Determine the (x, y) coordinate at the center of the cell enclosing the given text.  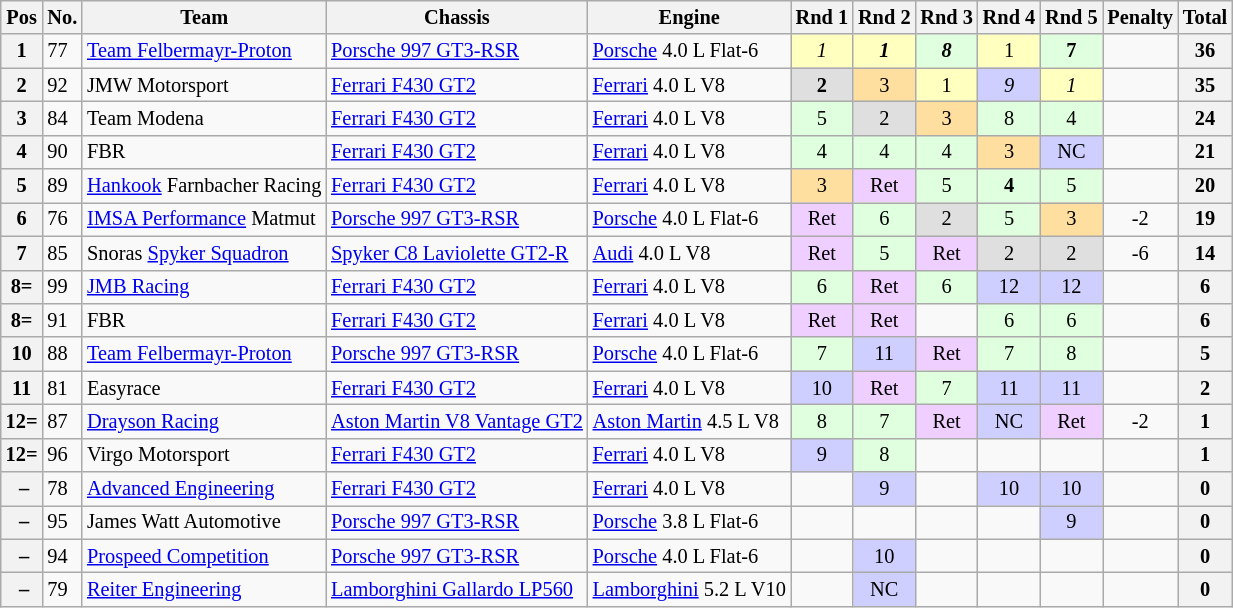
78 (62, 489)
21 (1205, 152)
89 (62, 186)
84 (62, 118)
-6 (1140, 253)
19 (1205, 219)
14 (1205, 253)
Total (1205, 17)
Team Modena (204, 118)
Engine (690, 17)
24 (1205, 118)
Snoras Spyker Squadron (204, 253)
91 (62, 320)
99 (62, 287)
Lamborghini 5.2 L V10 (690, 589)
81 (62, 388)
Reiter Engineering (204, 589)
Rnd 2 (884, 17)
Pos (22, 17)
Rnd 5 (1071, 17)
Advanced Engineering (204, 489)
Aston Martin V8 Vantage GT2 (456, 421)
IMSA Performance Matmut (204, 219)
95 (62, 522)
JMW Motorsport (204, 85)
Rnd 1 (822, 17)
92 (62, 85)
20 (1205, 186)
Easyrace (204, 388)
James Watt Automotive (204, 522)
No. (62, 17)
Porsche 3.8 L Flat-6 (690, 522)
87 (62, 421)
JMB Racing (204, 287)
88 (62, 354)
Virgo Motorsport (204, 455)
Rnd 3 (946, 17)
Lamborghini Gallardo LP560 (456, 589)
35 (1205, 85)
Spyker C8 Laviolette GT2-R (456, 253)
85 (62, 253)
77 (62, 51)
36 (1205, 51)
Rnd 4 (1009, 17)
Hankook Farnbacher Racing (204, 186)
Aston Martin 4.5 L V8 (690, 421)
Penalty (1140, 17)
Chassis (456, 17)
Team (204, 17)
96 (62, 455)
Prospeed Competition (204, 556)
Audi 4.0 L V8 (690, 253)
90 (62, 152)
79 (62, 589)
94 (62, 556)
76 (62, 219)
Drayson Racing (204, 421)
